Scan for the cell matching the given text and deliver its [x, y] coordinate at center. 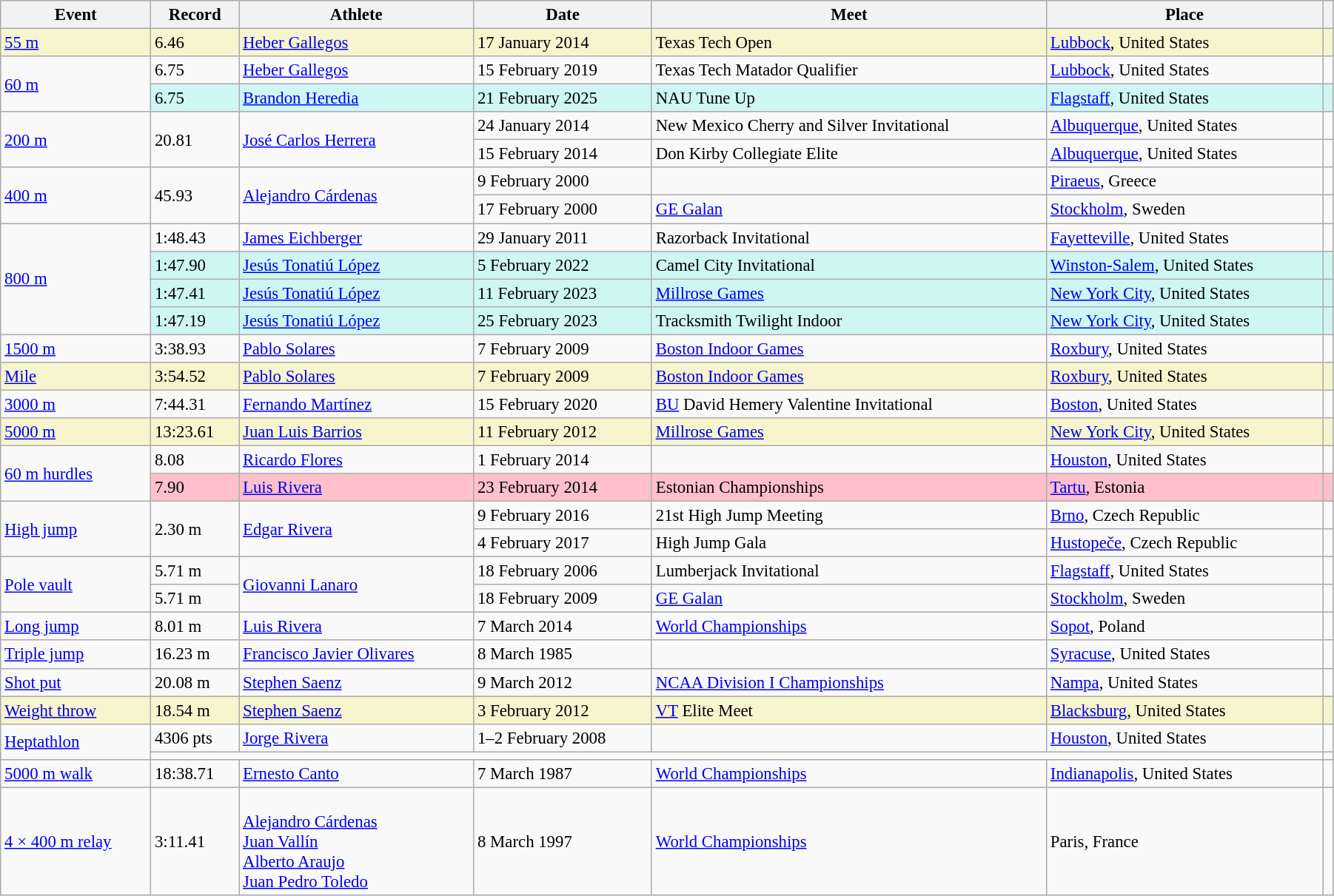
Francisco Javier Olivares [357, 655]
20.81 [195, 139]
5 February 2022 [563, 265]
3:11.41 [195, 841]
18:38.71 [195, 774]
24 January 2014 [563, 126]
Meet [848, 15]
James Eichberger [357, 238]
18 February 2006 [563, 571]
400 m [76, 195]
15 February 2020 [563, 404]
Syracuse, United States [1184, 655]
1:47.90 [195, 265]
1:47.41 [195, 293]
9 February 2016 [563, 516]
18.54 m [195, 710]
Razorback Invitational [848, 238]
29 January 2011 [563, 238]
Don Kirby Collegiate Elite [848, 154]
16.23 m [195, 655]
Heptathlon [76, 741]
Fayetteville, United States [1184, 238]
Ricardo Flores [357, 459]
4 February 2017 [563, 543]
Fernando Martínez [357, 404]
José Carlos Herrera [357, 139]
New Mexico Cherry and Silver Invitational [848, 126]
Nampa, United States [1184, 682]
Indianapolis, United States [1184, 774]
60 m [76, 84]
Mile [76, 377]
BU David Hemery Valentine Invitational [848, 404]
60 m hurdles [76, 474]
8.08 [195, 459]
Paris, France [1184, 841]
17 February 2000 [563, 209]
High Jump Gala [848, 543]
45.93 [195, 195]
Long jump [76, 627]
Texas Tech Matador Qualifier [848, 70]
Tracksmith Twilight Indoor [848, 320]
3 February 2012 [563, 710]
Date [563, 15]
1:48.43 [195, 238]
Winston-Salem, United States [1184, 265]
7 March 2014 [563, 627]
55 m [76, 43]
1500 m [76, 348]
5000 m [76, 432]
Estonian Championships [848, 488]
Jorge Rivera [357, 738]
Blacksburg, United States [1184, 710]
Boston, United States [1184, 404]
11 February 2012 [563, 432]
Shot put [76, 682]
Sopot, Poland [1184, 627]
7.90 [195, 488]
Juan Luis Barrios [357, 432]
800 m [76, 279]
6.46 [195, 43]
7 March 1987 [563, 774]
Camel City Invitational [848, 265]
Weight throw [76, 710]
Texas Tech Open [848, 43]
Lumberjack Invitational [848, 571]
Pole vault [76, 585]
High jump [76, 530]
NAU Tune Up [848, 98]
Event [76, 15]
3:54.52 [195, 377]
200 m [76, 139]
13:23.61 [195, 432]
Alejandro Cárdenas [357, 195]
15 February 2019 [563, 70]
8 March 1997 [563, 841]
Edgar Rivera [357, 530]
1:47.19 [195, 320]
Brno, Czech Republic [1184, 516]
17 January 2014 [563, 43]
3:38.93 [195, 348]
20.08 m [195, 682]
15 February 2014 [563, 154]
3000 m [76, 404]
11 February 2023 [563, 293]
Hustopeče, Czech Republic [1184, 543]
VT Elite Meet [848, 710]
Alejandro CárdenasJuan VallínAlberto AraujoJuan Pedro Toledo [357, 841]
5000 m walk [76, 774]
Triple jump [76, 655]
Athlete [357, 15]
8 March 1985 [563, 655]
1 February 2014 [563, 459]
18 February 2009 [563, 599]
Record [195, 15]
2.30 m [195, 530]
Brandon Heredia [357, 98]
7:44.31 [195, 404]
Piraeus, Greece [1184, 181]
1–2 February 2008 [563, 738]
4306 pts [195, 738]
4 × 400 m relay [76, 841]
Ernesto Canto [357, 774]
9 February 2000 [563, 181]
8.01 m [195, 627]
23 February 2014 [563, 488]
Place [1184, 15]
21 February 2025 [563, 98]
NCAA Division I Championships [848, 682]
21st High Jump Meeting [848, 516]
25 February 2023 [563, 320]
Tartu, Estonia [1184, 488]
Giovanni Lanaro [357, 585]
9 March 2012 [563, 682]
